Return the (x, y) coordinate for the center point of the cell that contains the specified text.  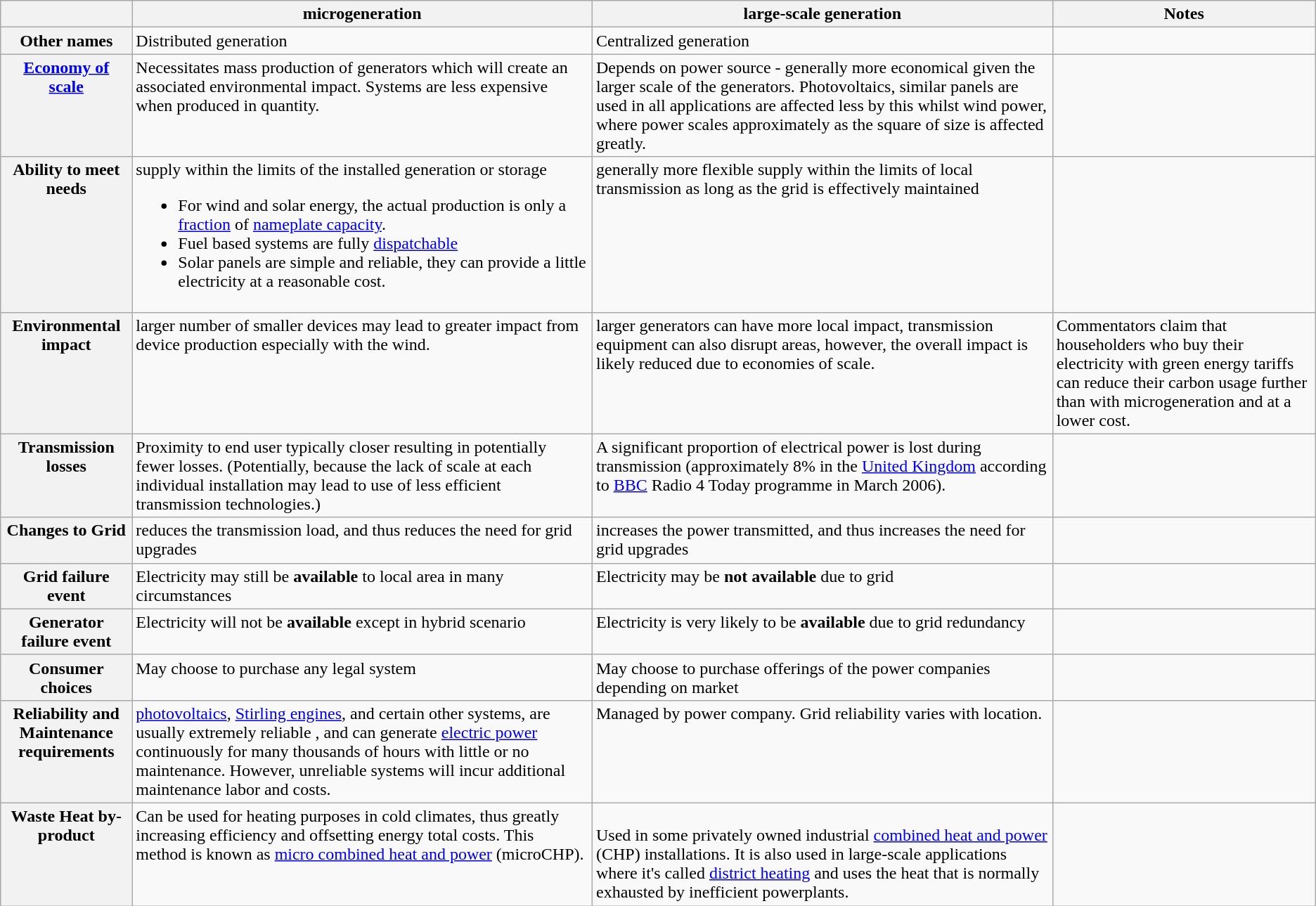
reduces the transmission load, and thus reduces the need for grid upgrades (363, 540)
Reliability and Maintenance requirements (66, 751)
Other names (66, 41)
larger number of smaller devices may lead to greater impact from device production especially with the wind. (363, 373)
Electricity is very likely to be available due to grid redundancy (822, 631)
Waste Heat by-product (66, 854)
Notes (1184, 14)
Electricity may still be available to local area in many circumstances (363, 586)
Changes to Grid (66, 540)
generally more flexible supply within the limits of local transmission as long as the grid is effectively maintained (822, 235)
large-scale generation (822, 14)
microgeneration (363, 14)
Electricity may be not available due to grid (822, 586)
Environmental impact (66, 373)
May choose to purchase offerings of the power companies depending on market (822, 678)
Ability to meet needs (66, 235)
Consumer choices (66, 678)
May choose to purchase any legal system (363, 678)
Grid failure event (66, 586)
Distributed generation (363, 41)
Transmission losses (66, 475)
Generator failure event (66, 631)
Managed by power company. Grid reliability varies with location. (822, 751)
Electricity will not be available except in hybrid scenario (363, 631)
Economy of scale (66, 105)
increases the power transmitted, and thus increases the need for grid upgrades (822, 540)
Centralized generation (822, 41)
